Extract the [x, y] coordinate from the center of the cell holding the provided text.  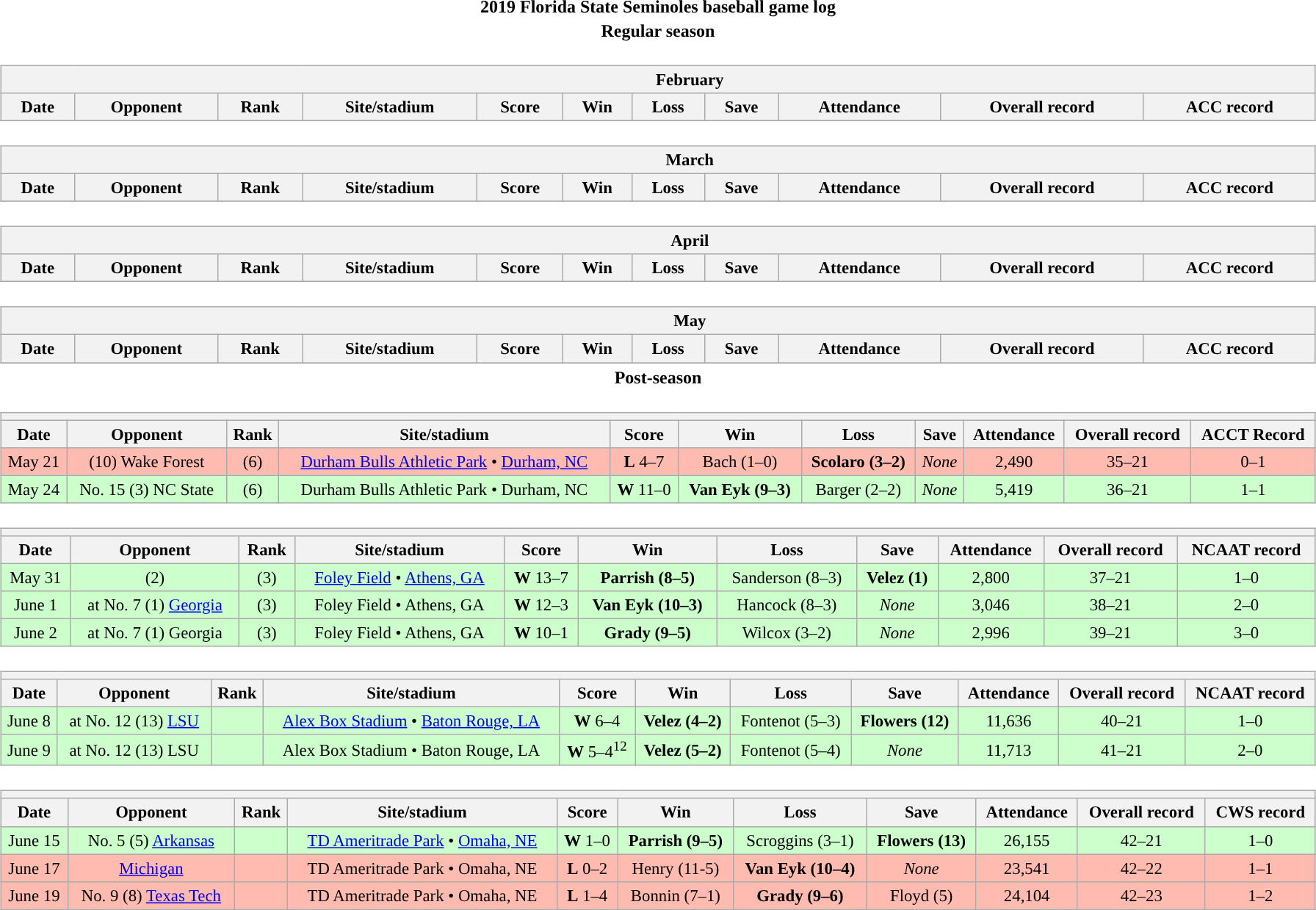
(2) [155, 577]
W 11–0 [644, 489]
3–0 [1246, 632]
Parrish (9–5) [676, 840]
W 12–3 [541, 605]
June 1 [36, 605]
Grady (9–6) [800, 895]
June 15 [35, 840]
Fontenot (5–4) [791, 750]
ACCT Record [1254, 434]
42–23 [1141, 895]
Fontenot (5–3) [791, 721]
2,996 [991, 632]
W 13–7 [541, 577]
L 0–2 [587, 868]
March [658, 160]
CWS record [1260, 812]
Hancock (8–3) [787, 605]
June 17 [35, 868]
35–21 [1127, 461]
No. 15 (3) NC State [147, 489]
L 4–7 [644, 461]
24,104 [1027, 895]
(10) Wake Forest [147, 461]
Van Eyk (9–3) [740, 489]
38–21 [1110, 605]
1–2 [1260, 895]
June 2 [36, 632]
0–1 [1254, 461]
42–22 [1141, 868]
Velez (1) [897, 577]
Grady (9–5) [648, 632]
36–21 [1127, 489]
May [658, 321]
Sanderson (8–3) [787, 577]
W 5–412 [598, 750]
Scroggins (3–1) [800, 840]
May 21 [34, 461]
Flowers (13) [921, 840]
37–21 [1110, 577]
5,419 [1013, 489]
26,155 [1027, 840]
June 8 [29, 721]
2,800 [991, 577]
Van Eyk (10–3) [648, 605]
Bach (1–0) [740, 461]
2,490 [1013, 461]
Scolaro (3–2) [858, 461]
11,713 [1008, 750]
Wilcox (3–2) [787, 632]
Parrish (8–5) [648, 577]
W 6–4 [598, 721]
3,046 [991, 605]
May 31 [36, 577]
W 10–1 [541, 632]
W 1–0 [587, 840]
Michigan [151, 868]
Floyd (5) [921, 895]
40–21 [1122, 721]
Flowers (12) [905, 721]
39–21 [1110, 632]
Barger (2–2) [858, 489]
Bonnin (7–1) [676, 895]
L 1–4 [587, 895]
41–21 [1122, 750]
February [658, 79]
Velez (4–2) [683, 721]
June 19 [35, 895]
23,541 [1027, 868]
No. 5 (5) Arkansas [151, 840]
11,636 [1008, 721]
No. 9 (8) Texas Tech [151, 895]
Henry (11-5) [676, 868]
Velez (5–2) [683, 750]
Van Eyk (10–4) [800, 868]
May 24 [34, 489]
June 9 [29, 750]
42–21 [1141, 840]
April [658, 241]
